Output the (x, y) coordinate of the center of the cell containing the given text.  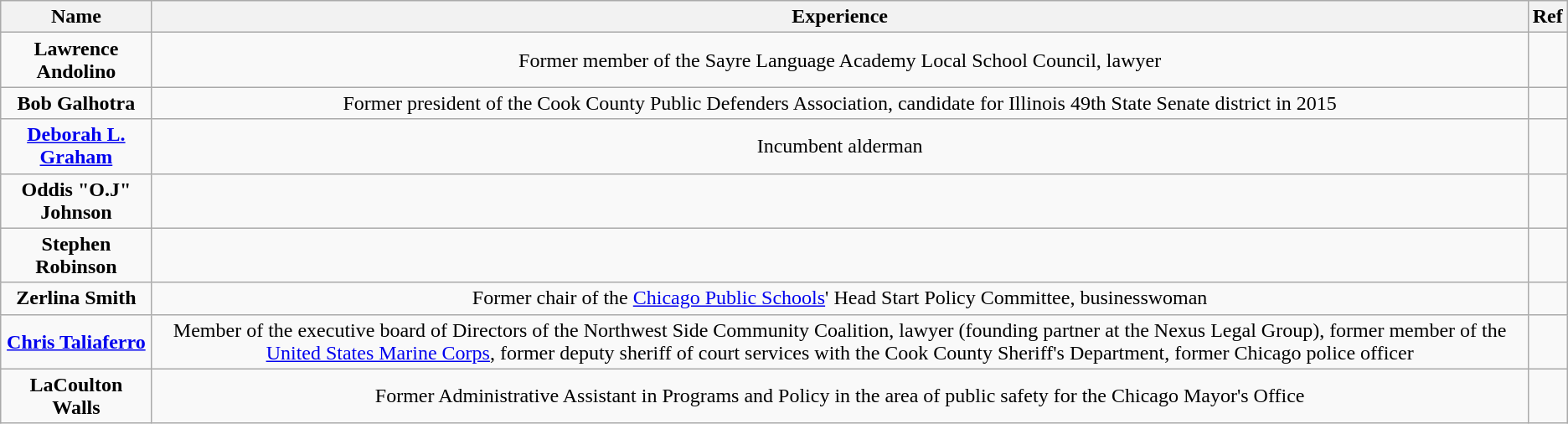
Former chair of the Chicago Public Schools' Head Start Policy Committee, businesswoman (839, 298)
Deborah L. Graham (76, 146)
Former Administrative Assistant in Programs and Policy in the area of public safety for the Chicago Mayor's Office (839, 396)
Former president of the Cook County Public Defenders Association, candidate for Illinois 49th State Senate district in 2015 (839, 103)
Bob Galhotra (76, 103)
Ref (1548, 17)
LaCoulton Walls (76, 396)
Oddis "O.J" Johnson (76, 201)
Incumbent alderman (839, 146)
Name (76, 17)
Stephen Robinson (76, 255)
Lawrence Andolino (76, 60)
Chris Taliaferro (76, 342)
Experience (839, 17)
Former member of the Sayre Language Academy Local School Council, lawyer (839, 60)
Zerlina Smith (76, 298)
